From the cell containing the given text, extract its center point as (x, y) coordinate. 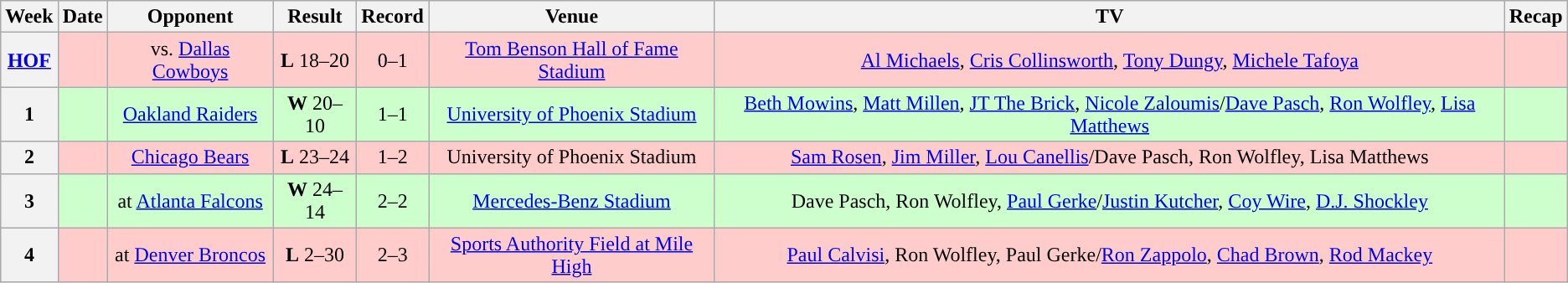
Paul Calvisi, Ron Wolfley, Paul Gerke/Ron Zappolo, Chad Brown, Rod Mackey (1109, 255)
0–1 (393, 60)
Week (29, 17)
2–2 (393, 201)
1–2 (393, 157)
L 23–24 (315, 157)
2 (29, 157)
Date (82, 17)
Venue (572, 17)
at Denver Broncos (190, 255)
2–3 (393, 255)
L 2–30 (315, 255)
1–1 (393, 114)
L 18–20 (315, 60)
Opponent (190, 17)
Tom Benson Hall of Fame Stadium (572, 60)
Result (315, 17)
at Atlanta Falcons (190, 201)
vs. Dallas Cowboys (190, 60)
W 24–14 (315, 201)
Dave Pasch, Ron Wolfley, Paul Gerke/Justin Kutcher, Coy Wire, D.J. Shockley (1109, 201)
4 (29, 255)
Record (393, 17)
Recap (1536, 17)
1 (29, 114)
TV (1109, 17)
Oakland Raiders (190, 114)
Sam Rosen, Jim Miller, Lou Canellis/Dave Pasch, Ron Wolfley, Lisa Matthews (1109, 157)
Beth Mowins, Matt Millen, JT The Brick, Nicole Zaloumis/Dave Pasch, Ron Wolfley, Lisa Matthews (1109, 114)
Mercedes-Benz Stadium (572, 201)
Al Michaels, Cris Collinsworth, Tony Dungy, Michele Tafoya (1109, 60)
W 20–10 (315, 114)
3 (29, 201)
Chicago Bears (190, 157)
HOF (29, 60)
Sports Authority Field at Mile High (572, 255)
